Return [x, y] of the center of cell containing provided text 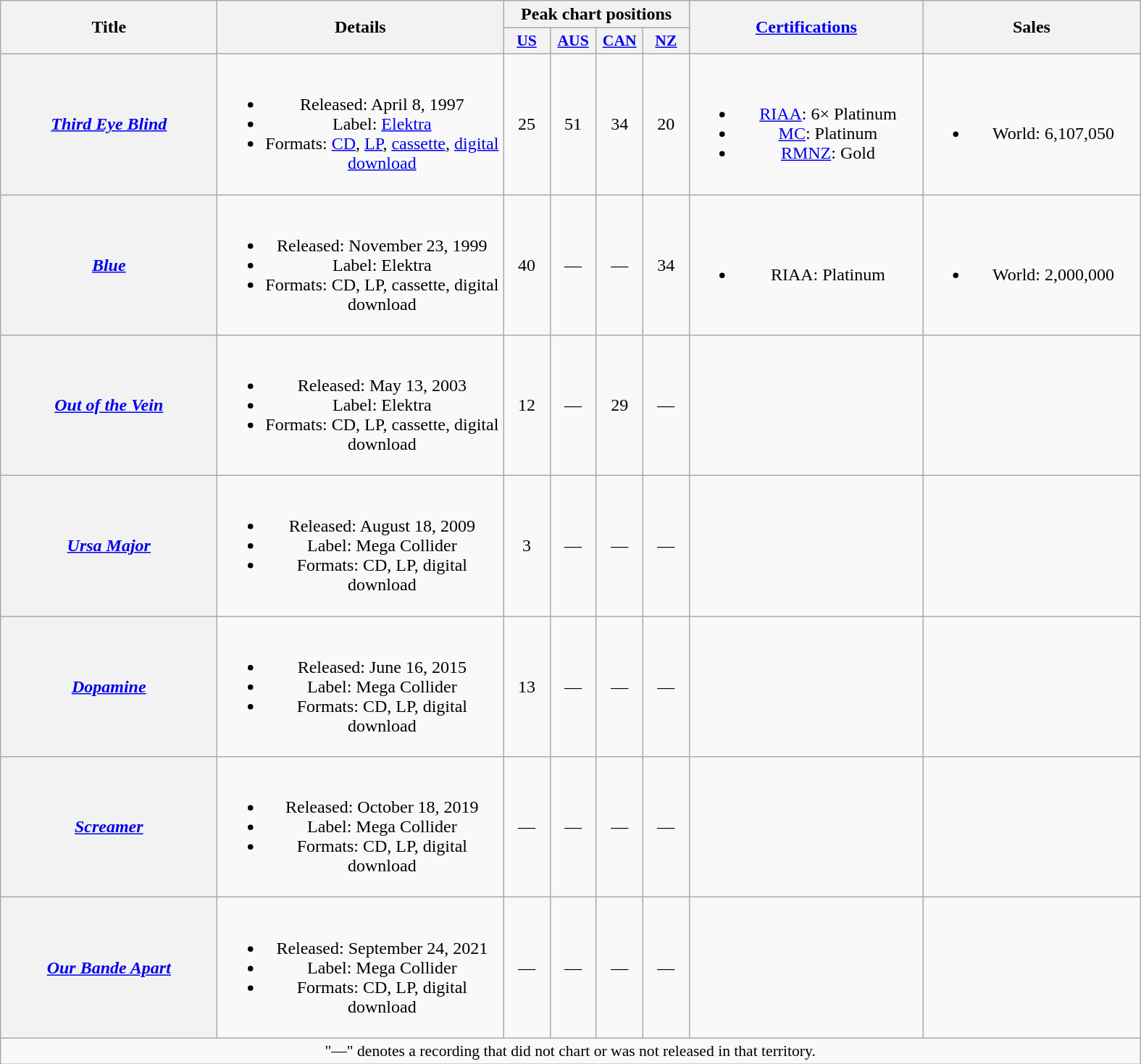
Details [361, 28]
RIAA: Platinum [806, 264]
Dopamine [109, 687]
Released: May 13, 2003Label: ElektraFormats: CD, LP, cassette, digital download [361, 406]
Sales [1032, 28]
Released: August 18, 2009Label: Mega ColliderFormats: CD, LP, digital download [361, 546]
AUS [573, 41]
Ursa Major [109, 546]
3 [527, 546]
51 [573, 124]
CAN [619, 41]
Blue [109, 264]
World: 2,000,000 [1032, 264]
World: 6,107,050 [1032, 124]
Peak chart positions [596, 14]
25 [527, 124]
RIAA: 6× PlatinumMC: PlatinumRMNZ: Gold [806, 124]
13 [527, 687]
Released: April 8, 1997Label: ElektraFormats: CD, LP, cassette, digital download [361, 124]
Released: November 23, 1999Label: ElektraFormats: CD, LP, cassette, digital download [361, 264]
12 [527, 406]
29 [619, 406]
Released: October 18, 2019Label: Mega ColliderFormats: CD, LP, digital download [361, 827]
US [527, 41]
Title [109, 28]
Certifications [806, 28]
Released: September 24, 2021Label: Mega ColliderFormats: CD, LP, digital download [361, 968]
"—" denotes a recording that did not chart or was not released in that territory. [571, 1051]
20 [666, 124]
Screamer [109, 827]
Out of the Vein [109, 406]
Released: June 16, 2015Label: Mega ColliderFormats: CD, LP, digital download [361, 687]
NZ [666, 41]
40 [527, 264]
Third Eye Blind [109, 124]
Our Bande Apart [109, 968]
